Search for the cell housing the specified text and yield its [X, Y] center coordinate. 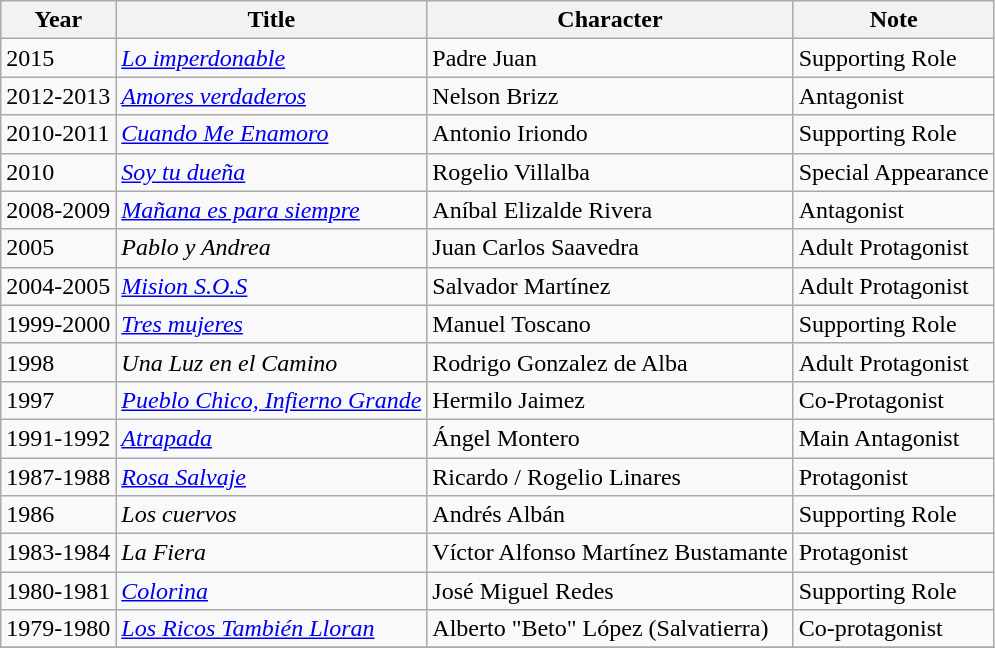
Rosa Salvaje [272, 477]
Mañana es para siempre [272, 210]
1980-1981 [58, 591]
Padre Juan [610, 58]
1987-1988 [58, 477]
2005 [58, 248]
1998 [58, 362]
Cuando Me Enamoro [272, 134]
Mision S.O.S [272, 286]
1997 [58, 400]
1999-2000 [58, 324]
Character [610, 20]
Title [272, 20]
Una Luz en el Camino [272, 362]
Colorina [272, 591]
Hermilo Jaimez [610, 400]
Main Antagonist [894, 438]
Nelson Brizz [610, 96]
Los Ricos También Lloran [272, 629]
Co-protagonist [894, 629]
1991-1992 [58, 438]
Co-Protagonist [894, 400]
Ricardo / Rogelio Linares [610, 477]
1983-1984 [58, 553]
José Miguel Redes [610, 591]
Andrés Albán [610, 515]
Salvador Martínez [610, 286]
Note [894, 20]
Lo imperdonable [272, 58]
2012-2013 [58, 96]
Los cuervos [272, 515]
Year [58, 20]
Ángel Montero [610, 438]
2004-2005 [58, 286]
2015 [58, 58]
Víctor Alfonso Martínez Bustamante [610, 553]
Atrapada [272, 438]
2008-2009 [58, 210]
Rogelio Villalba [610, 172]
Pueblo Chico, Infierno Grande [272, 400]
Soy tu dueña [272, 172]
Pablo y Andrea [272, 248]
Tres mujeres [272, 324]
Special Appearance [894, 172]
Antonio Iriondo [610, 134]
Juan Carlos Saavedra [610, 248]
Rodrigo Gonzalez de Alba [610, 362]
2010-2011 [58, 134]
Amores verdaderos [272, 96]
Manuel Toscano [610, 324]
1986 [58, 515]
1979-1980 [58, 629]
2010 [58, 172]
Aníbal Elizalde Rivera [610, 210]
Alberto "Beto" López (Salvatierra) [610, 629]
La Fiera [272, 553]
